Return [x, y] of the center of cell containing provided text 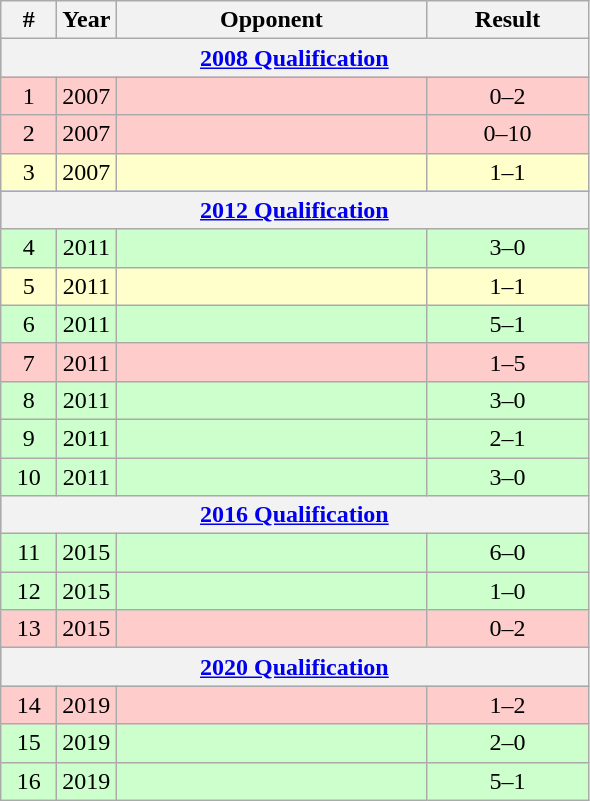
16 [29, 781]
5 [29, 286]
# [29, 20]
8 [29, 400]
14 [29, 705]
Opponent [272, 20]
4 [29, 248]
2–0 [508, 743]
2008 Qualification [294, 58]
6 [29, 324]
1 [29, 96]
2–1 [508, 438]
3 [29, 172]
1–2 [508, 705]
2016 Qualification [294, 515]
Result [508, 20]
2012 Qualification [294, 210]
12 [29, 591]
9 [29, 438]
2 [29, 134]
Year [86, 20]
15 [29, 743]
7 [29, 362]
13 [29, 629]
0–10 [508, 134]
10 [29, 477]
1–0 [508, 591]
2020 Qualification [294, 667]
1–5 [508, 362]
11 [29, 553]
6–0 [508, 553]
